Identify which cell holds the provided text, then report its [x, y] central coordinate. 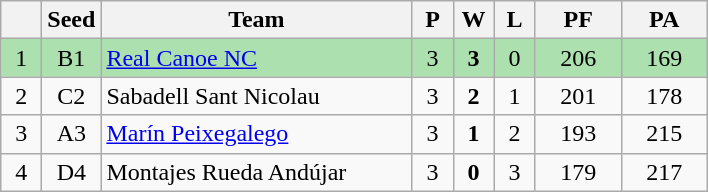
PF [578, 20]
Team [256, 20]
A3 [72, 134]
Sabadell Sant Nicolau [256, 96]
L [514, 20]
PA [664, 20]
179 [578, 172]
178 [664, 96]
215 [664, 134]
Seed [72, 20]
169 [664, 58]
P [432, 20]
201 [578, 96]
D4 [72, 172]
217 [664, 172]
W [474, 20]
4 [22, 172]
206 [578, 58]
B1 [72, 58]
Real Canoe NC [256, 58]
Marín Peixegalego [256, 134]
C2 [72, 96]
193 [578, 134]
Montajes Rueda Andújar [256, 172]
